Search for the cell housing the specified text and yield its (x, y) center coordinate. 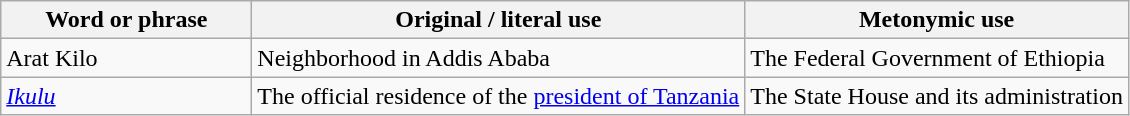
Neighborhood in Addis Ababa (498, 58)
Original / literal use (498, 20)
Ikulu (126, 96)
The State House and its administration (937, 96)
The official residence of the president of Tanzania (498, 96)
Arat Kilo (126, 58)
The Federal Government of Ethiopia (937, 58)
Word or phrase (126, 20)
Metonymic use (937, 20)
